Output the (X, Y) coordinate of the center of the cell containing the given text.  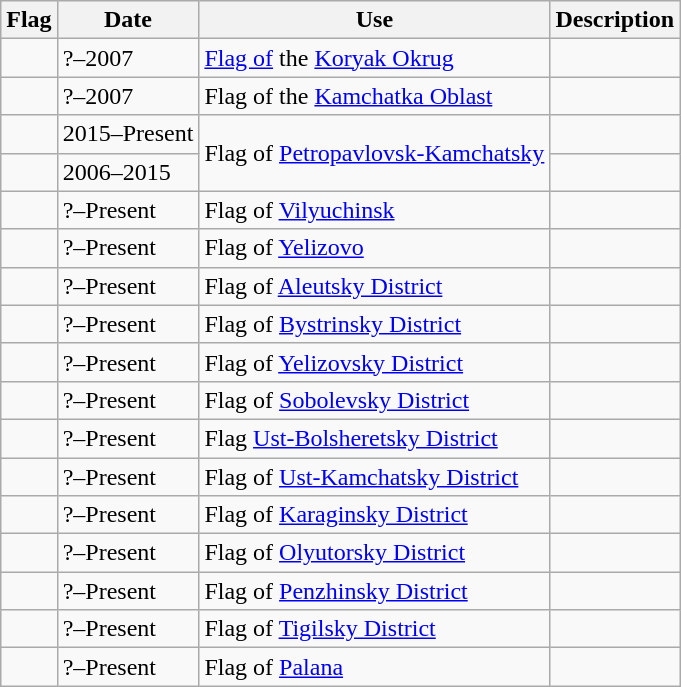
Date (128, 20)
Flag (29, 20)
2015–Present (128, 134)
2006–2015 (128, 172)
Flag of Petropavlovsk-Kamchatsky (374, 153)
Flag of Olyutorsky District (374, 553)
Flag of the Kamchatka Oblast (374, 96)
Flag of Ust-Kamchatsky District (374, 477)
Flag of Palana (374, 667)
Flag of Vilyuchinsk (374, 210)
Flag of Yelizovo (374, 248)
Flag of Aleutsky District (374, 286)
Flag of Tigilsky District (374, 629)
Use (374, 20)
Flag of Sobolevsky District (374, 400)
Flag of Karaginsky District (374, 515)
Description (615, 20)
Flag Ust-Bolsheretsky District (374, 438)
Flag of Yelizovsky District (374, 362)
Flag of the Koryak Okrug (374, 58)
Flag of Bystrinsky District (374, 324)
Flag of Penzhinsky District (374, 591)
